Output the (x, y) coordinate of the center of the cell containing the given text.  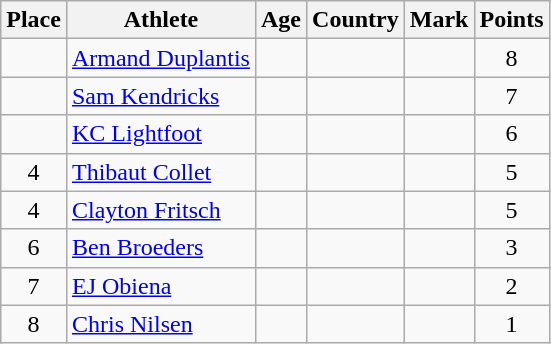
Mark (439, 20)
EJ Obiena (160, 286)
Age (280, 20)
1 (512, 324)
2 (512, 286)
Sam Kendricks (160, 96)
3 (512, 248)
Place (34, 20)
KC Lightfoot (160, 134)
Athlete (160, 20)
Thibaut Collet (160, 172)
Armand Duplantis (160, 58)
Clayton Fritsch (160, 210)
Chris Nilsen (160, 324)
Points (512, 20)
Ben Broeders (160, 248)
Country (356, 20)
